Scan for the cell matching the given text and deliver its [X, Y] coordinate at center. 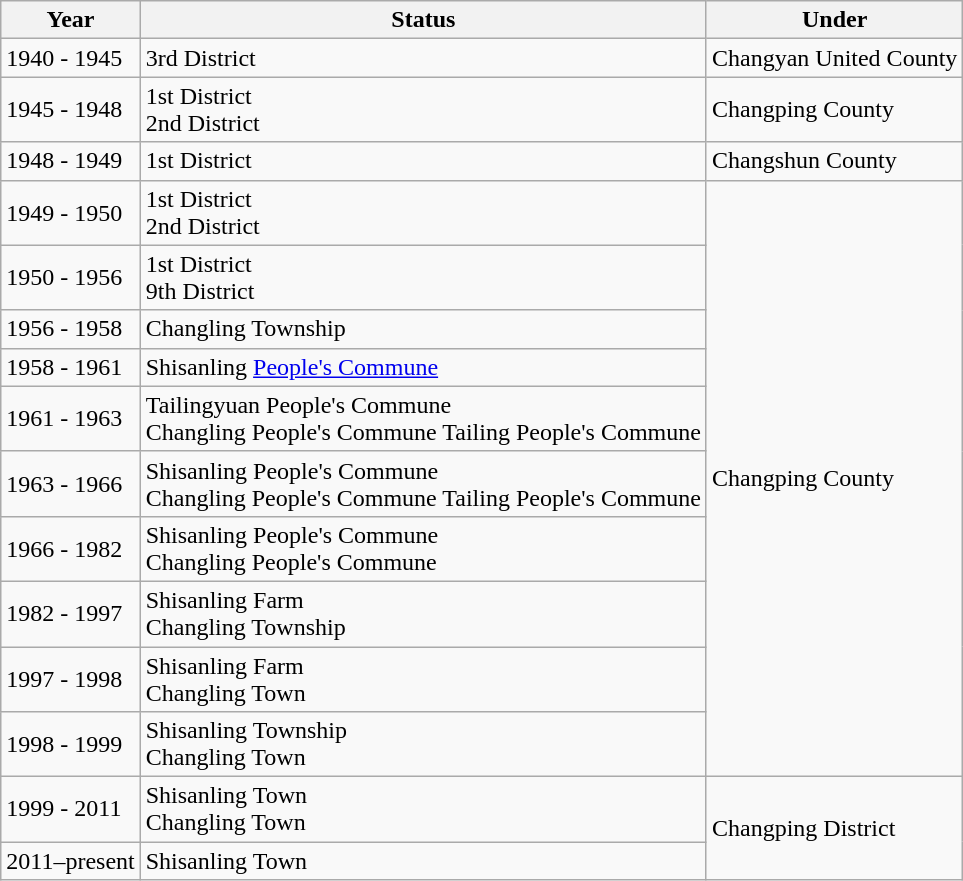
Shisanling Town [423, 861]
Status [423, 20]
Year [70, 20]
Changling Township [423, 329]
1st District [423, 161]
1940 - 1945 [70, 58]
2011–present [70, 861]
1945 - 1948 [70, 110]
3rd District [423, 58]
Shisanling TownshipChangling Town [423, 744]
Shisanling TownChangling Town [423, 810]
1950 - 1956 [70, 278]
1961 - 1963 [70, 418]
1998 - 1999 [70, 744]
Shisanling People's Commune [423, 367]
1st District9th District [423, 278]
Changshun County [834, 161]
Under [834, 20]
Shisanling People's CommuneChangling People's Commune Tailing People's Commune [423, 484]
1997 - 1998 [70, 678]
1958 - 1961 [70, 367]
Changyan United County [834, 58]
Changping District [834, 828]
Shisanling FarmChangling Town [423, 678]
Shisanling FarmChangling Township [423, 614]
1948 - 1949 [70, 161]
1956 - 1958 [70, 329]
1949 - 1950 [70, 212]
Shisanling People's CommuneChangling People's Commune [423, 548]
1999 - 2011 [70, 810]
1982 - 1997 [70, 614]
1966 - 1982 [70, 548]
1963 - 1966 [70, 484]
Tailingyuan People's CommuneChangling People's Commune Tailing People's Commune [423, 418]
